Detect which cell encompasses the target text, then output its [x, y] center coordinate. 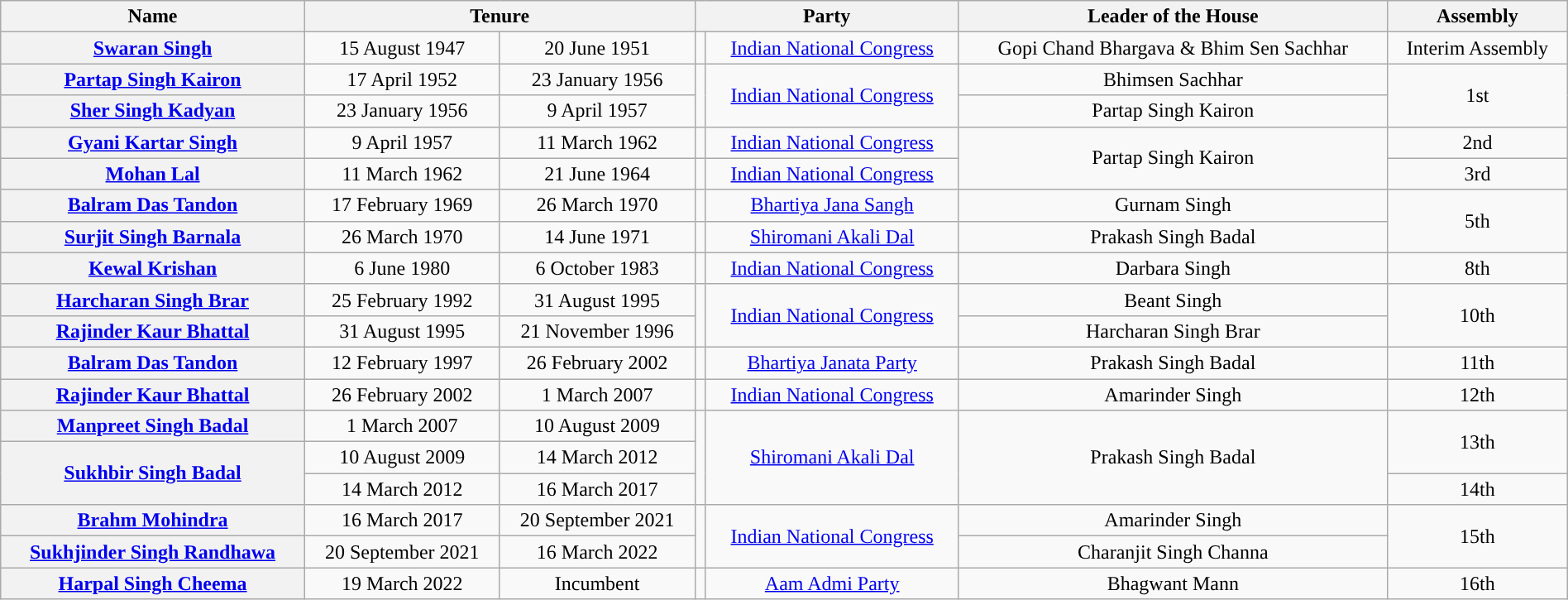
Gopi Chand Bhargava & Bhim Sen Sachhar [1173, 48]
17 April 1952 [402, 79]
Interim Assembly [1478, 48]
25 February 1992 [402, 300]
Mohan Lal [153, 174]
Surjit Singh Barnala [153, 237]
Manpreet Singh Badal [153, 426]
Charanjit Singh Channa [1173, 552]
10th [1478, 315]
Bhartiya Janata Party [832, 362]
Name [153, 17]
11th [1478, 362]
16th [1478, 583]
Bhartiya Jana Sangh [832, 205]
21 November 1996 [597, 331]
6 October 1983 [597, 268]
15 August 1947 [402, 48]
5th [1478, 221]
3rd [1478, 174]
Darbara Singh [1173, 268]
17 February 1969 [402, 205]
6 June 1980 [402, 268]
Sukhbir Singh Badal [153, 473]
20 June 1951 [597, 48]
8th [1478, 268]
Harpal Singh Cheema [153, 583]
14 June 1971 [597, 237]
Assembly [1478, 17]
Bhagwant Mann [1173, 583]
1st [1478, 95]
19 March 2022 [402, 583]
Beant Singh [1173, 300]
Aam Admi Party [832, 583]
Party [827, 17]
Sukhjinder Singh Randhawa [153, 552]
13th [1478, 442]
12 February 1997 [402, 362]
14th [1478, 489]
21 June 1964 [597, 174]
Bhimsen Sachhar [1173, 79]
16 March 2022 [597, 552]
Tenure [500, 17]
15th [1478, 536]
Brahm Mohindra [153, 521]
Leader of the House [1173, 17]
Gyani Kartar Singh [153, 142]
Sher Singh Kadyan [153, 111]
Kewal Krishan [153, 268]
2nd [1478, 142]
Incumbent [597, 583]
Swaran Singh [153, 48]
12th [1478, 395]
Gurnam Singh [1173, 205]
